Identify which cell holds the provided text, then report its [x, y] central coordinate. 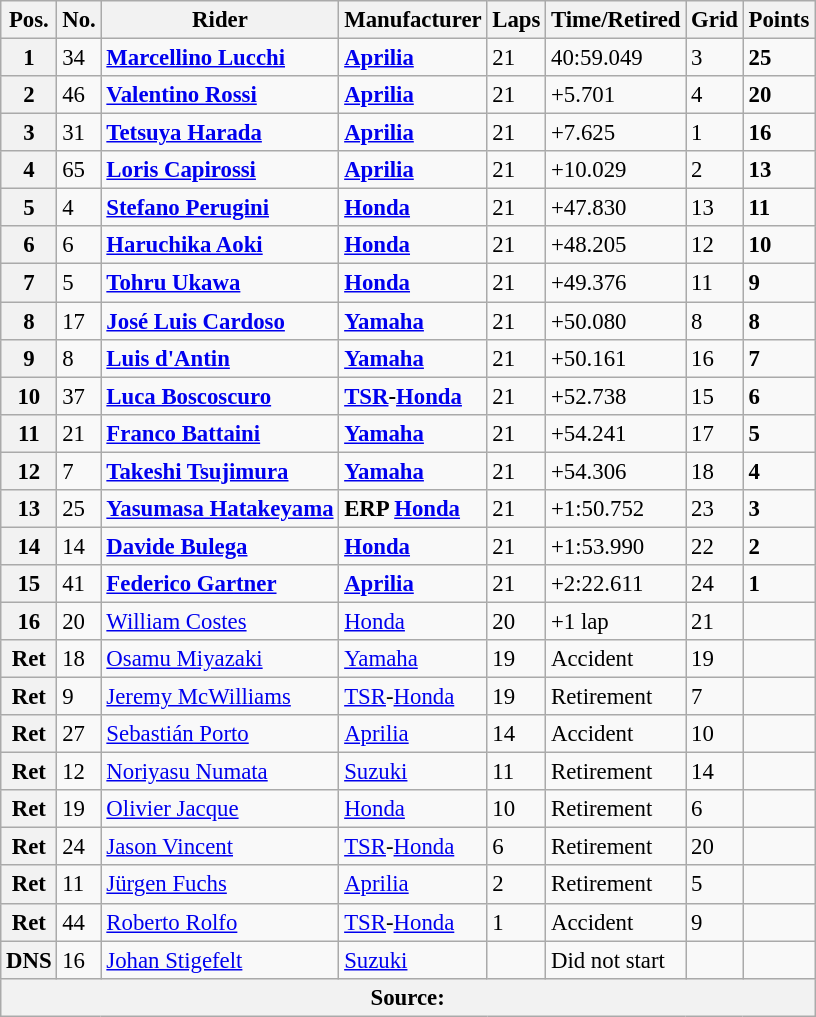
+50.080 [616, 321]
40:59.049 [616, 58]
37 [79, 396]
46 [79, 95]
22 [714, 546]
Did not start [616, 960]
Jeremy McWilliams [220, 697]
Source: [408, 997]
Loris Capirossi [220, 170]
+50.161 [616, 358]
Marcellino Lucchi [220, 58]
+47.830 [616, 208]
+54.241 [616, 433]
+49.376 [616, 283]
44 [79, 922]
Manufacturer [413, 20]
+1:50.752 [616, 509]
No. [79, 20]
Stefano Perugini [220, 208]
+1 lap [616, 621]
Davide Bulega [220, 546]
31 [79, 133]
+1:53.990 [616, 546]
+52.738 [616, 396]
+2:22.611 [616, 584]
34 [79, 58]
Time/Retired [616, 20]
Sebastián Porto [220, 734]
+10.029 [616, 170]
Takeshi Tsujimura [220, 471]
Tohru Ukawa [220, 283]
Tetsuya Harada [220, 133]
José Luis Cardoso [220, 321]
Franco Battaini [220, 433]
Luis d'Antin [220, 358]
ERP Honda [413, 509]
+7.625 [616, 133]
Jason Vincent [220, 847]
Laps [516, 20]
27 [79, 734]
+54.306 [616, 471]
+5.701 [616, 95]
Johan Stigefelt [220, 960]
Osamu Miyazaki [220, 659]
Yasumasa Hatakeyama [220, 509]
Points [778, 20]
Olivier Jacque [220, 809]
William Costes [220, 621]
DNS [29, 960]
Haruchika Aoki [220, 245]
Valentino Rossi [220, 95]
Federico Gartner [220, 584]
Rider [220, 20]
23 [714, 509]
+48.205 [616, 245]
Pos. [29, 20]
Roberto Rolfo [220, 922]
Grid [714, 20]
Luca Boscoscuro [220, 396]
Jürgen Fuchs [220, 885]
41 [79, 584]
Noriyasu Numata [220, 772]
65 [79, 170]
